Determine the (X, Y) coordinate at the center of the cell enclosing the given text.  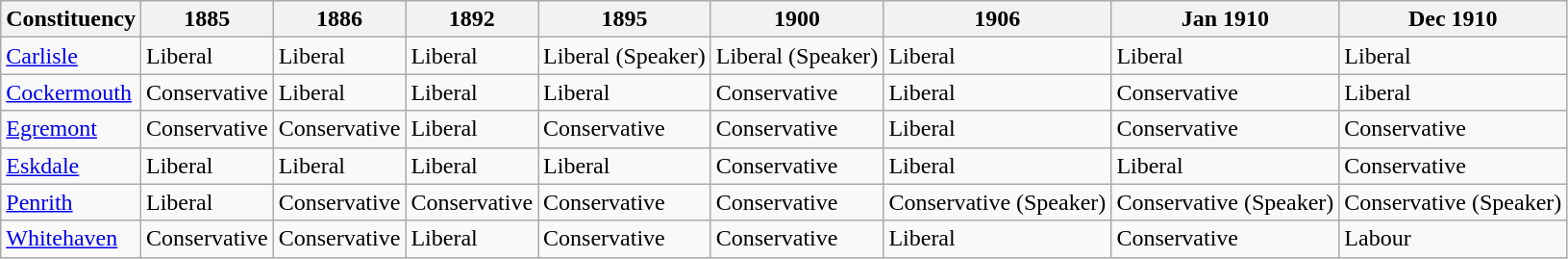
Carlisle (71, 56)
1892 (472, 19)
1886 (339, 19)
Penrith (71, 202)
Constituency (71, 19)
Dec 1910 (1454, 19)
1900 (797, 19)
Egremont (71, 129)
Jan 1910 (1225, 19)
1895 (625, 19)
1885 (207, 19)
Eskdale (71, 166)
Labour (1454, 239)
1906 (998, 19)
Whitehaven (71, 239)
Cockermouth (71, 92)
